Search for the cell housing the specified text and yield its [x, y] center coordinate. 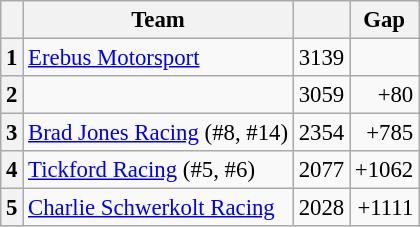
Team [158, 20]
5 [12, 208]
3059 [321, 95]
Erebus Motorsport [158, 58]
2028 [321, 208]
3 [12, 133]
2 [12, 95]
+1062 [384, 170]
2077 [321, 170]
3139 [321, 58]
Tickford Racing (#5, #6) [158, 170]
Charlie Schwerkolt Racing [158, 208]
Brad Jones Racing (#8, #14) [158, 133]
+785 [384, 133]
+80 [384, 95]
1 [12, 58]
4 [12, 170]
Gap [384, 20]
+1111 [384, 208]
2354 [321, 133]
